Scan for the cell matching the given text and deliver its [x, y] coordinate at center. 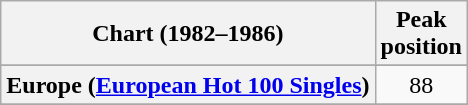
Europe (European Hot 100 Singles) [188, 85]
Chart (1982–1986) [188, 34]
88 [421, 85]
Peakposition [421, 34]
